Scan for the cell matching the given text and deliver its [X, Y] coordinate at center. 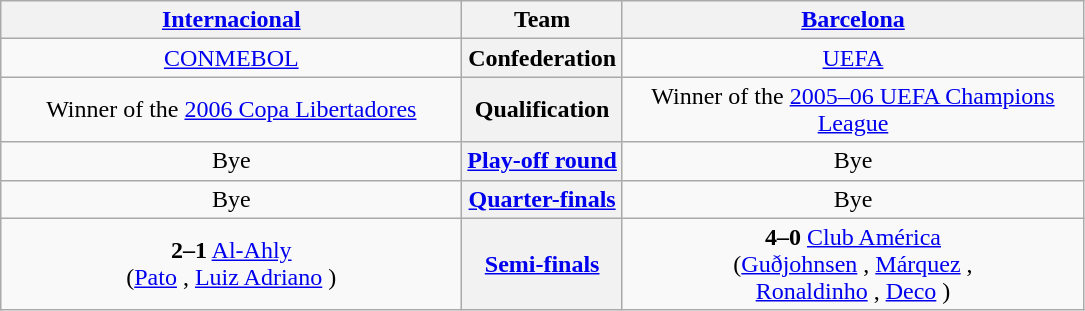
Qualification [542, 110]
Winner of the 2005–06 UEFA Champions League [852, 110]
Barcelona [852, 20]
Semi-finals [542, 264]
Internacional [232, 20]
2–1 Al-Ahly(Pato , Luiz Adriano ) [232, 264]
CONMEBOL [232, 58]
Winner of the 2006 Copa Libertadores [232, 110]
Play-off round [542, 161]
Team [542, 20]
Confederation [542, 58]
UEFA [852, 58]
Quarter-finals [542, 199]
4–0 Club América(Guðjohnsen , Márquez ,Ronaldinho , Deco ) [852, 264]
